Find where the given text appears and provide that cell's center as (X, Y) coordinate. 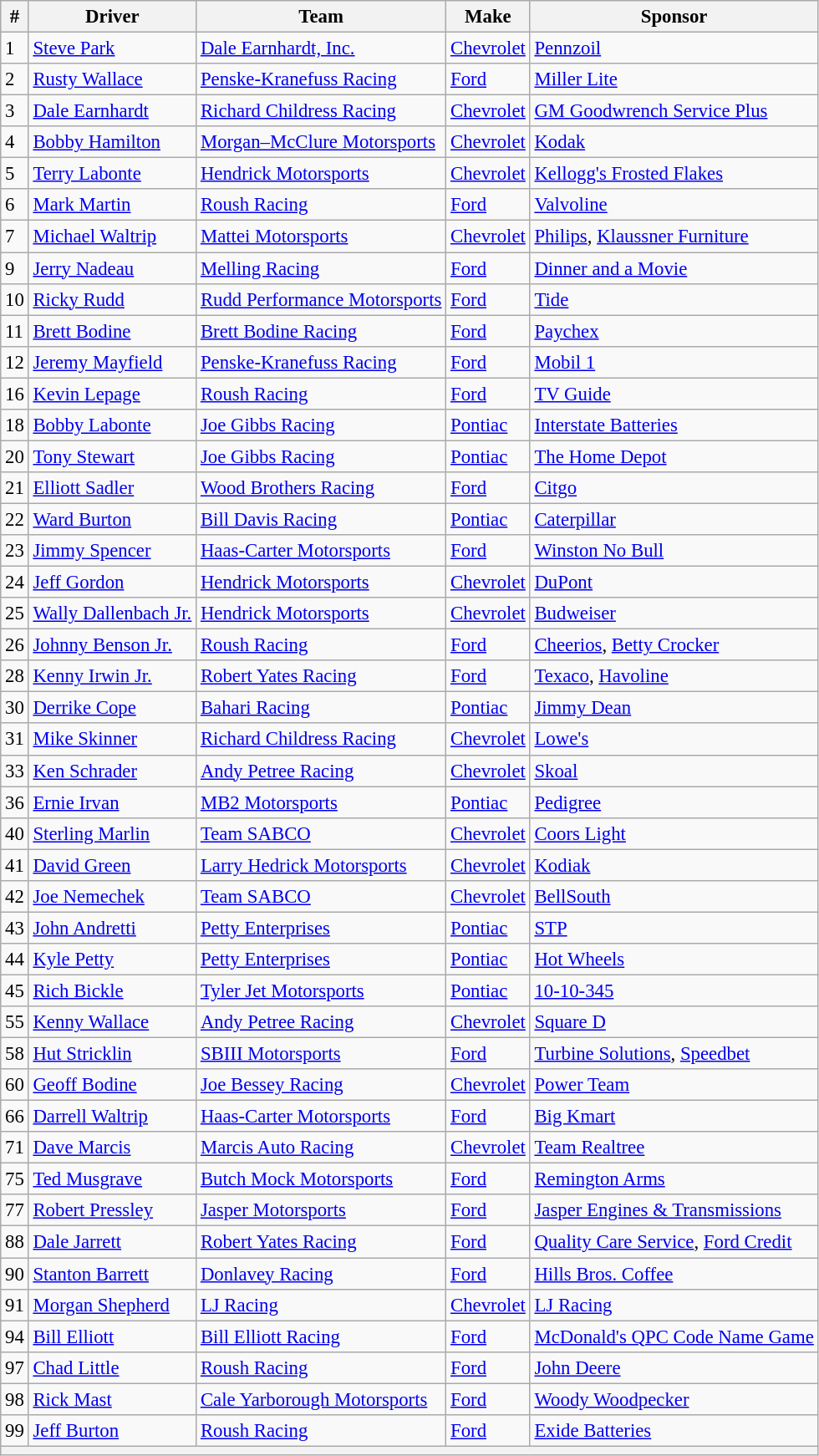
Hut Stricklin (112, 1054)
Stanton Barrett (112, 1274)
Chad Little (112, 1367)
Pennzoil (674, 48)
Lowe's (674, 740)
Ernie Irvan (112, 802)
33 (15, 771)
41 (15, 865)
Dale Earnhardt (112, 111)
Jerry Nadeau (112, 268)
Caterpillar (674, 519)
28 (15, 676)
Joe Nemechek (112, 897)
Morgan–McClure Motorsports (321, 142)
BellSouth (674, 897)
Exide Batteries (674, 1431)
Ricky Rudd (112, 299)
7 (15, 237)
Dinner and a Movie (674, 268)
Mattei Motorsports (321, 237)
Dale Earnhardt, Inc. (321, 48)
4 (15, 142)
18 (15, 425)
Melling Racing (321, 268)
Cale Yarborough Motorsports (321, 1399)
Jimmy Dean (674, 708)
90 (15, 1274)
10 (15, 299)
Wood Brothers Racing (321, 488)
Skoal (674, 771)
30 (15, 708)
Bobby Labonte (112, 425)
Marcis Auto Racing (321, 1148)
Brett Bodine Racing (321, 331)
SBIII Motorsports (321, 1054)
McDonald's QPC Code Name Game (674, 1336)
Miller Lite (674, 79)
Hot Wheels (674, 960)
David Green (112, 865)
Ken Schrader (112, 771)
Jeff Burton (112, 1431)
91 (15, 1305)
Kenny Wallace (112, 1022)
Bahari Racing (321, 708)
60 (15, 1085)
Tide (674, 299)
Bill Elliott Racing (321, 1336)
Big Kmart (674, 1117)
Pedigree (674, 802)
Turbine Solutions, Speedbet (674, 1054)
11 (15, 331)
Cheerios, Betty Crocker (674, 645)
3 (15, 111)
DuPont (674, 583)
88 (15, 1242)
Kodak (674, 142)
23 (15, 551)
Kodiak (674, 865)
Butch Mock Motorsports (321, 1179)
Terry Labonte (112, 174)
Paychex (674, 331)
John Andretti (112, 928)
Ted Musgrave (112, 1179)
MB2 Motorsports (321, 802)
Mark Martin (112, 205)
Remington Arms (674, 1179)
99 (15, 1431)
Tony Stewart (112, 456)
Bobby Hamilton (112, 142)
26 (15, 645)
John Deere (674, 1367)
40 (15, 833)
Brett Bodine (112, 331)
Jasper Engines & Transmissions (674, 1211)
Woody Woodpecker (674, 1399)
31 (15, 740)
Mike Skinner (112, 740)
TV Guide (674, 394)
97 (15, 1367)
Kenny Irwin Jr. (112, 676)
Larry Hedrick Motorsports (321, 865)
Team (321, 17)
Steve Park (112, 48)
24 (15, 583)
6 (15, 205)
Donlavey Racing (321, 1274)
20 (15, 456)
Kevin Lepage (112, 394)
22 (15, 519)
45 (15, 990)
Philips, Klaussner Furniture (674, 237)
Budweiser (674, 613)
25 (15, 613)
Hills Bros. Coffee (674, 1274)
Tyler Jet Motorsports (321, 990)
Wally Dallenbach Jr. (112, 613)
5 (15, 174)
98 (15, 1399)
43 (15, 928)
94 (15, 1336)
Jeff Gordon (112, 583)
Dave Marcis (112, 1148)
GM Goodwrench Service Plus (674, 111)
Sterling Marlin (112, 833)
Geoff Bodine (112, 1085)
Morgan Shepherd (112, 1305)
44 (15, 960)
55 (15, 1022)
Sponsor (674, 17)
Interstate Batteries (674, 425)
Bill Davis Racing (321, 519)
Derrike Cope (112, 708)
Rich Bickle (112, 990)
Coors Light (674, 833)
21 (15, 488)
58 (15, 1054)
Texaco, Havoline (674, 676)
36 (15, 802)
9 (15, 268)
STP (674, 928)
Jeremy Mayfield (112, 362)
77 (15, 1211)
Darrell Waltrip (112, 1117)
Power Team (674, 1085)
Joe Bessey Racing (321, 1085)
1 (15, 48)
10-10-345 (674, 990)
Team Realtree (674, 1148)
Winston No Bull (674, 551)
The Home Depot (674, 456)
Mobil 1 (674, 362)
Bill Elliott (112, 1336)
16 (15, 394)
Rusty Wallace (112, 79)
71 (15, 1148)
Driver (112, 17)
Rick Mast (112, 1399)
Square D (674, 1022)
Valvoline (674, 205)
Elliott Sadler (112, 488)
42 (15, 897)
Kellogg's Frosted Flakes (674, 174)
Kyle Petty (112, 960)
Make (488, 17)
66 (15, 1117)
Rudd Performance Motorsports (321, 299)
# (15, 17)
Dale Jarrett (112, 1242)
Michael Waltrip (112, 237)
Jimmy Spencer (112, 551)
Citgo (674, 488)
Jasper Motorsports (321, 1211)
12 (15, 362)
Johnny Benson Jr. (112, 645)
Robert Pressley (112, 1211)
Ward Burton (112, 519)
75 (15, 1179)
Quality Care Service, Ford Credit (674, 1242)
2 (15, 79)
